From the cell containing the given text, extract its center point as (x, y) coordinate. 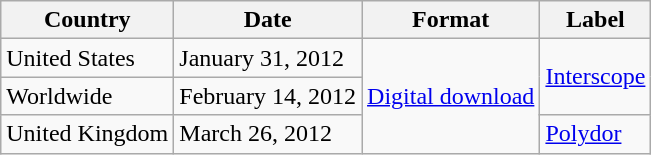
United States (88, 58)
Country (88, 20)
United Kingdom (88, 134)
Format (451, 20)
February 14, 2012 (268, 96)
Digital download (451, 96)
March 26, 2012 (268, 134)
January 31, 2012 (268, 58)
Label (596, 20)
Interscope (596, 77)
Date (268, 20)
Polydor (596, 134)
Worldwide (88, 96)
